Output the [x, y] coordinate of the center of the cell containing the given text.  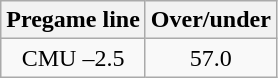
Over/under [210, 20]
CMU –2.5 [74, 58]
Pregame line [74, 20]
57.0 [210, 58]
